Search for the cell housing the specified text and yield its [x, y] center coordinate. 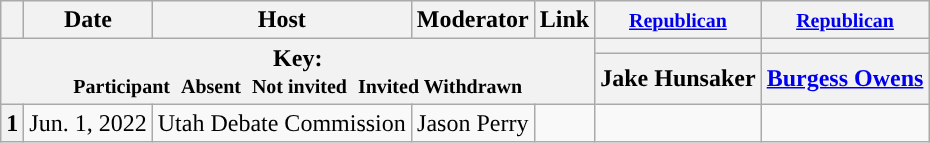
Date [88, 20]
Jake Hunsaker [678, 78]
Jason Perry [472, 123]
1 [12, 123]
Utah Debate Commission [282, 123]
Link [564, 20]
Moderator [472, 20]
Burgess Owens [845, 78]
Jun. 1, 2022 [88, 123]
Key: Participant Absent Not invited Invited Withdrawn [298, 72]
Host [282, 20]
